Search for the cell housing the specified text and yield its (x, y) center coordinate. 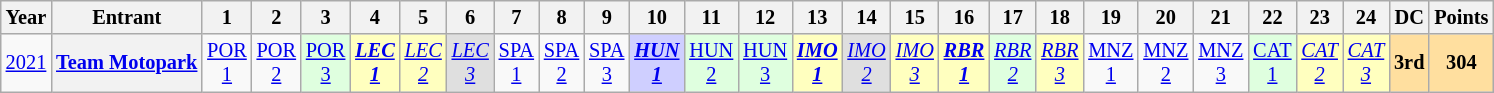
17 (1012, 17)
LEC2 (424, 63)
13 (817, 17)
3rd (1409, 63)
22 (1272, 17)
5 (424, 17)
MNZ2 (1166, 63)
SPA1 (516, 63)
POR3 (326, 63)
POR2 (276, 63)
Year (26, 17)
SPA2 (562, 63)
3 (326, 17)
HUN2 (711, 63)
MNZ1 (1110, 63)
11 (711, 17)
DC (1409, 17)
14 (866, 17)
4 (374, 17)
20 (1166, 17)
POR1 (226, 63)
15 (915, 17)
9 (606, 17)
IMO1 (817, 63)
21 (1220, 17)
RBR3 (1060, 63)
6 (470, 17)
304 (1461, 63)
MNZ3 (1220, 63)
1 (226, 17)
IMO3 (915, 63)
LEC3 (470, 63)
8 (562, 17)
RBR1 (964, 63)
HUN3 (765, 63)
2021 (26, 63)
10 (656, 17)
Points (1461, 17)
2 (276, 17)
24 (1366, 17)
Entrant (126, 17)
18 (1060, 17)
CAT2 (1319, 63)
19 (1110, 17)
IMO2 (866, 63)
RBR2 (1012, 63)
12 (765, 17)
CAT1 (1272, 63)
HUN1 (656, 63)
16 (964, 17)
7 (516, 17)
Team Motopark (126, 63)
CAT3 (1366, 63)
23 (1319, 17)
SPA3 (606, 63)
LEC1 (374, 63)
